Output the (X, Y) coordinate of the center of the cell containing the given text.  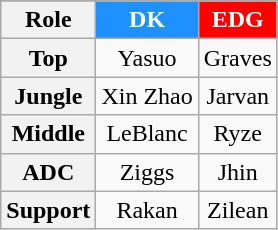
Jungle (48, 96)
Role (48, 20)
LeBlanc (147, 134)
Top (48, 58)
Jhin (238, 172)
Xin Zhao (147, 96)
Support (48, 210)
Zilean (238, 210)
Yasuo (147, 58)
Graves (238, 58)
Ziggs (147, 172)
Rakan (147, 210)
ADC (48, 172)
Ryze (238, 134)
Middle (48, 134)
DK (147, 20)
EDG (238, 20)
Jarvan (238, 96)
